Identify which cell holds the provided text, then report its (x, y) central coordinate. 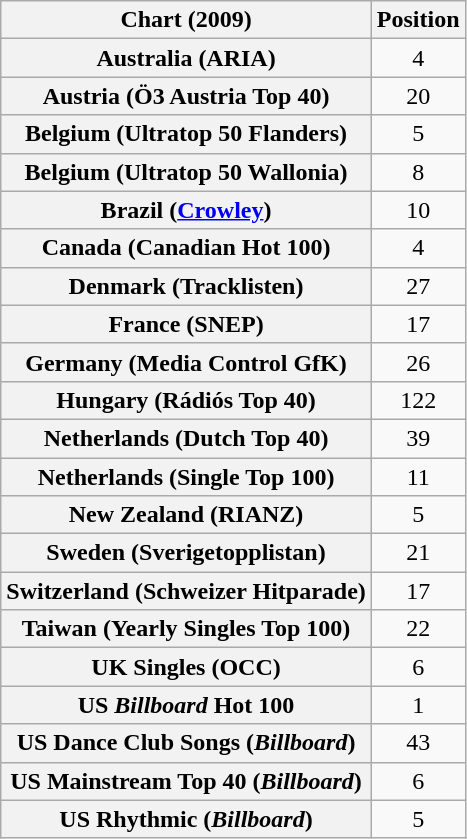
UK Singles (OCC) (186, 667)
Position (418, 20)
France (SNEP) (186, 324)
11 (418, 477)
22 (418, 629)
Austria (Ö3 Austria Top 40) (186, 96)
US Rhythmic (Billboard) (186, 819)
10 (418, 210)
New Zealand (RIANZ) (186, 515)
Hungary (Rádiós Top 40) (186, 400)
20 (418, 96)
Switzerland (Schweizer Hitparade) (186, 591)
US Billboard Hot 100 (186, 705)
39 (418, 438)
1 (418, 705)
43 (418, 743)
Netherlands (Single Top 100) (186, 477)
Belgium (Ultratop 50 Wallonia) (186, 172)
27 (418, 286)
US Mainstream Top 40 (Billboard) (186, 781)
US Dance Club Songs (Billboard) (186, 743)
Taiwan (Yearly Singles Top 100) (186, 629)
Netherlands (Dutch Top 40) (186, 438)
Germany (Media Control GfK) (186, 362)
122 (418, 400)
Denmark (Tracklisten) (186, 286)
Canada (Canadian Hot 100) (186, 248)
Brazil (Crowley) (186, 210)
Chart (2009) (186, 20)
Sweden (Sverigetopplistan) (186, 553)
Australia (ARIA) (186, 58)
21 (418, 553)
8 (418, 172)
Belgium (Ultratop 50 Flanders) (186, 134)
26 (418, 362)
